Detect which cell encompasses the target text, then output its [X, Y] center coordinate. 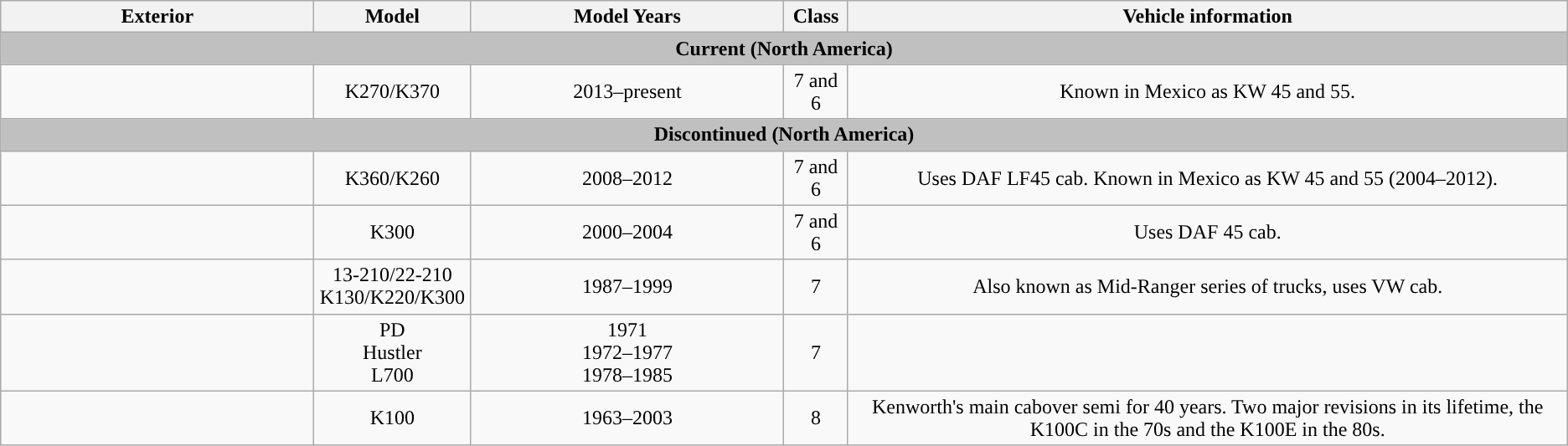
19711972–19771978–1985 [627, 352]
K100 [392, 418]
Also known as Mid-Ranger series of trucks, uses VW cab. [1208, 286]
Model [392, 17]
13-210/22-210K130/K220/K300 [392, 286]
K360/K260 [392, 177]
Model Years [627, 17]
1987–1999 [627, 286]
Vehicle information [1208, 17]
1963–2003 [627, 418]
Exterior [157, 17]
K270/K370 [392, 92]
Current (North America) [784, 49]
2013–present [627, 92]
K300 [392, 233]
2008–2012 [627, 177]
2000–2004 [627, 233]
Class [816, 17]
Uses DAF 45 cab. [1208, 233]
Discontinued (North America) [784, 135]
Known in Mexico as KW 45 and 55. [1208, 92]
PDHustlerL700 [392, 352]
Kenworth's main cabover semi for 40 years. Two major revisions in its lifetime, the K100C in the 70s and the K100E in the 80s. [1208, 418]
Uses DAF LF45 cab. Known in Mexico as KW 45 and 55 (2004–2012). [1208, 177]
8 [816, 418]
